Detect which cell encompasses the target text, then output its (X, Y) center coordinate. 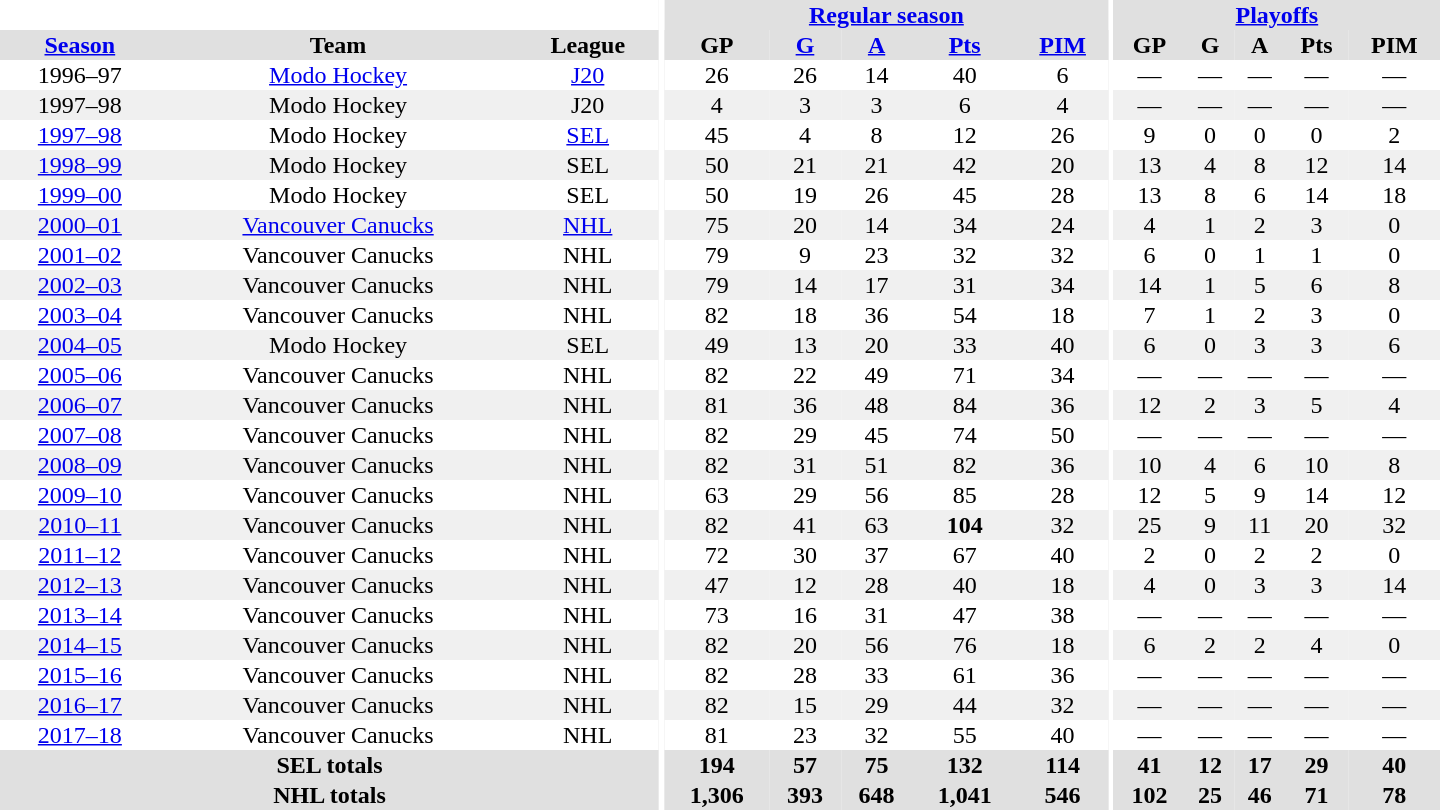
2016–17 (80, 705)
37 (877, 555)
55 (964, 735)
2007–08 (80, 435)
2000–01 (80, 225)
2012–13 (80, 585)
2010–11 (80, 525)
1999–00 (80, 195)
2002–03 (80, 285)
League (588, 45)
1,306 (718, 795)
102 (1150, 795)
104 (964, 525)
15 (805, 705)
2003–04 (80, 315)
73 (718, 615)
30 (805, 555)
7 (1150, 315)
2009–10 (80, 495)
Team (338, 45)
194 (718, 765)
1,041 (964, 795)
2005–06 (80, 375)
SEL totals (330, 765)
57 (805, 765)
67 (964, 555)
42 (964, 165)
2001–02 (80, 255)
393 (805, 795)
74 (964, 435)
51 (877, 465)
76 (964, 645)
Regular season (887, 15)
72 (718, 555)
2015–16 (80, 675)
2014–15 (80, 645)
44 (964, 705)
48 (877, 405)
NHL totals (330, 795)
1998–99 (80, 165)
84 (964, 405)
2006–07 (80, 405)
132 (964, 765)
54 (964, 315)
78 (1394, 795)
114 (1062, 765)
2011–12 (80, 555)
2008–09 (80, 465)
546 (1062, 795)
19 (805, 195)
1996–97 (80, 75)
11 (1260, 525)
Season (80, 45)
46 (1260, 795)
61 (964, 675)
2017–18 (80, 735)
38 (1062, 615)
2013–14 (80, 615)
Playoffs (1277, 15)
2004–05 (80, 345)
24 (1062, 225)
85 (964, 495)
16 (805, 615)
22 (805, 375)
648 (877, 795)
